Find where the given text appears and provide that cell's center as (x, y) coordinate. 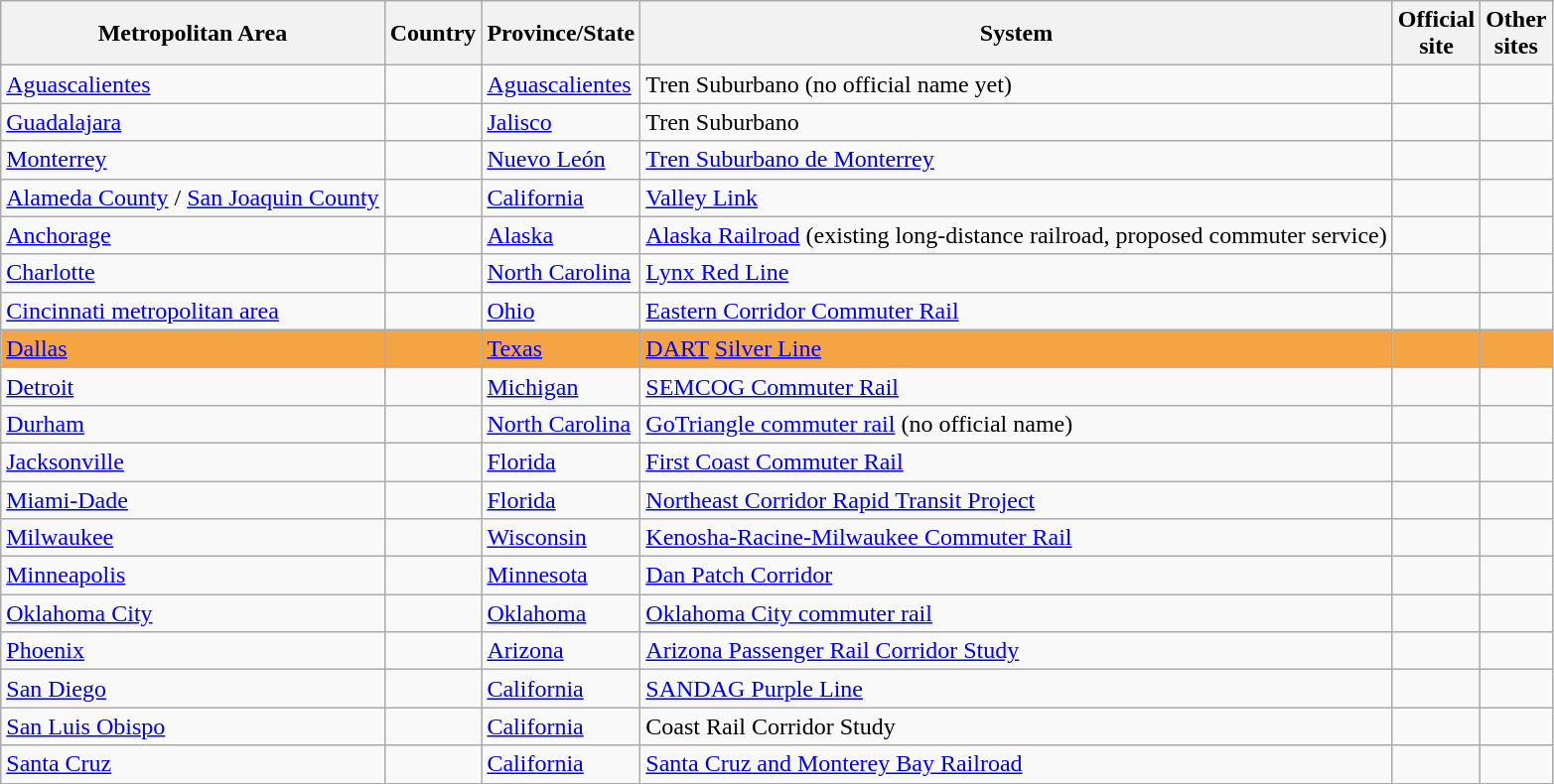
Guadalajara (193, 122)
Kenosha-Racine-Milwaukee Commuter Rail (1017, 538)
Jacksonville (193, 461)
First Coast Commuter Rail (1017, 461)
Metropolitan Area (193, 34)
Durham (193, 424)
Texas (561, 348)
Anchorage (193, 235)
Minnesota (561, 576)
Santa Cruz and Monterey Bay Railroad (1017, 764)
Phoenix (193, 651)
SEMCOG Commuter Rail (1017, 386)
Minneapolis (193, 576)
Wisconsin (561, 538)
Oklahoma City commuter rail (1017, 613)
Ohio (561, 311)
Alaska Railroad (existing long-distance railroad, proposed commuter service) (1017, 235)
Oklahoma City (193, 613)
Tren Suburbano de Monterrey (1017, 160)
Santa Cruz (193, 764)
San Luis Obispo (193, 726)
Jalisco (561, 122)
Country (433, 34)
Alaska (561, 235)
Tren Suburbano (1017, 122)
Alameda County / San Joaquin County (193, 197)
Coast Rail Corridor Study (1017, 726)
Oklahoma (561, 613)
Northeast Corridor Rapid Transit Project (1017, 499)
Valley Link (1017, 197)
Arizona (561, 651)
Arizona Passenger Rail Corridor Study (1017, 651)
Detroit (193, 386)
System (1017, 34)
Tren Suburbano (no official name yet) (1017, 84)
Province/State (561, 34)
Michigan (561, 386)
Nuevo León (561, 160)
San Diego (193, 689)
Dan Patch Corridor (1017, 576)
SANDAG Purple Line (1017, 689)
Miami-Dade (193, 499)
Lynx Red Line (1017, 273)
DART Silver Line (1017, 348)
Cincinnati metropolitan area (193, 311)
Charlotte (193, 273)
GoTriangle commuter rail (no official name) (1017, 424)
Dallas (193, 348)
Officialsite (1436, 34)
Milwaukee (193, 538)
Othersites (1516, 34)
Eastern Corridor Commuter Rail (1017, 311)
Monterrey (193, 160)
